Find where the given text appears and provide that cell's center as (x, y) coordinate. 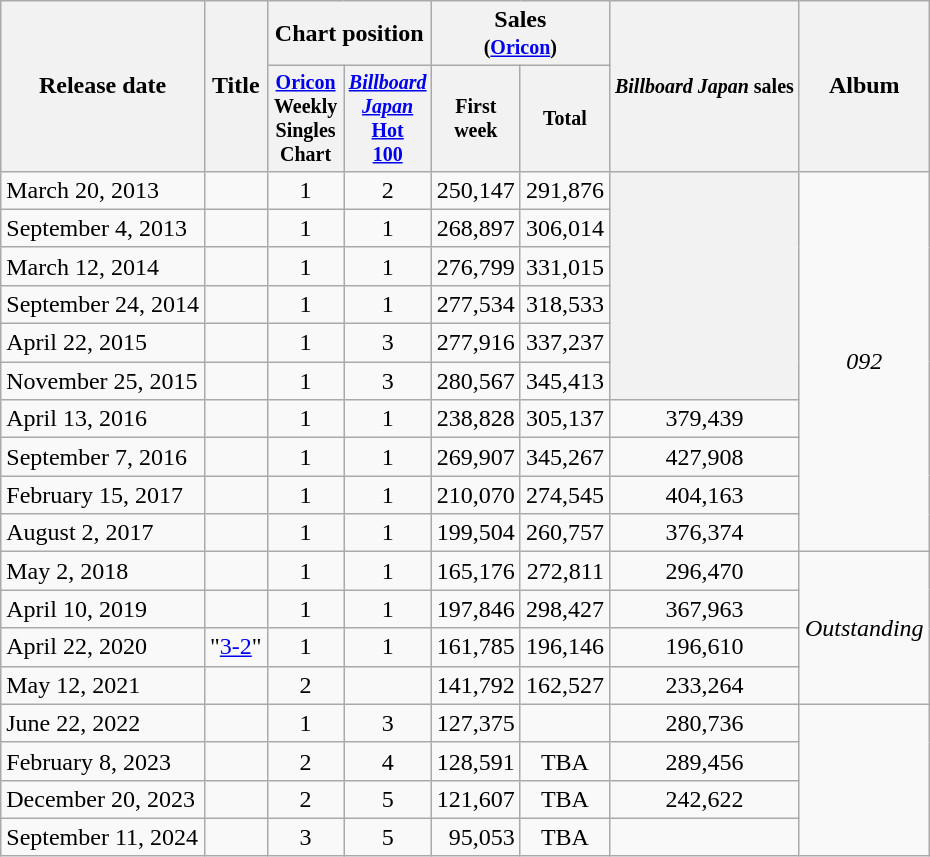
"3-2" (236, 647)
305,137 (564, 419)
238,828 (476, 419)
Firstweek (476, 118)
250,147 (476, 190)
196,610 (704, 647)
95,053 (476, 837)
274,545 (564, 495)
272,811 (564, 571)
345,267 (564, 457)
280,736 (704, 723)
April 10, 2019 (103, 609)
269,907 (476, 457)
289,456 (704, 761)
128,591 (476, 761)
Release date (103, 86)
233,264 (704, 685)
196,146 (564, 647)
Album (864, 86)
April 13, 2016 (103, 419)
127,375 (476, 723)
4 (388, 761)
Billboard JapanHot100 (388, 118)
337,237 (564, 343)
277,534 (476, 304)
268,897 (476, 228)
December 20, 2023 (103, 799)
306,014 (564, 228)
May 2, 2018 (103, 571)
092 (864, 362)
March 20, 2013 (103, 190)
121,607 (476, 799)
367,963 (704, 609)
OriconWeeklySinglesChart (306, 118)
260,757 (564, 533)
September 24, 2014 (103, 304)
161,785 (476, 647)
May 12, 2021 (103, 685)
April 22, 2020 (103, 647)
298,427 (564, 609)
Outstanding (864, 628)
September 7, 2016 (103, 457)
376,374 (704, 533)
February 15, 2017 (103, 495)
291,876 (564, 190)
November 25, 2015 (103, 381)
June 22, 2022 (103, 723)
210,070 (476, 495)
296,470 (704, 571)
197,846 (476, 609)
September 4, 2013 (103, 228)
April 22, 2015 (103, 343)
242,622 (704, 799)
September 11, 2024 (103, 837)
345,413 (564, 381)
199,504 (476, 533)
Title (236, 86)
Sales(Oricon) (520, 34)
141,792 (476, 685)
404,163 (704, 495)
Total (564, 118)
427,908 (704, 457)
276,799 (476, 266)
August 2, 2017 (103, 533)
162,527 (564, 685)
280,567 (476, 381)
165,176 (476, 571)
Chart position (349, 34)
277,916 (476, 343)
318,533 (564, 304)
379,439 (704, 419)
March 12, 2014 (103, 266)
Billboard Japan sales (704, 86)
331,015 (564, 266)
February 8, 2023 (103, 761)
